Return (X, Y) of the center of cell containing provided text 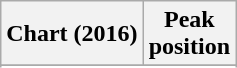
Peak position (189, 34)
Chart (2016) (72, 34)
